Identify which cell holds the provided text, then report its [X, Y] central coordinate. 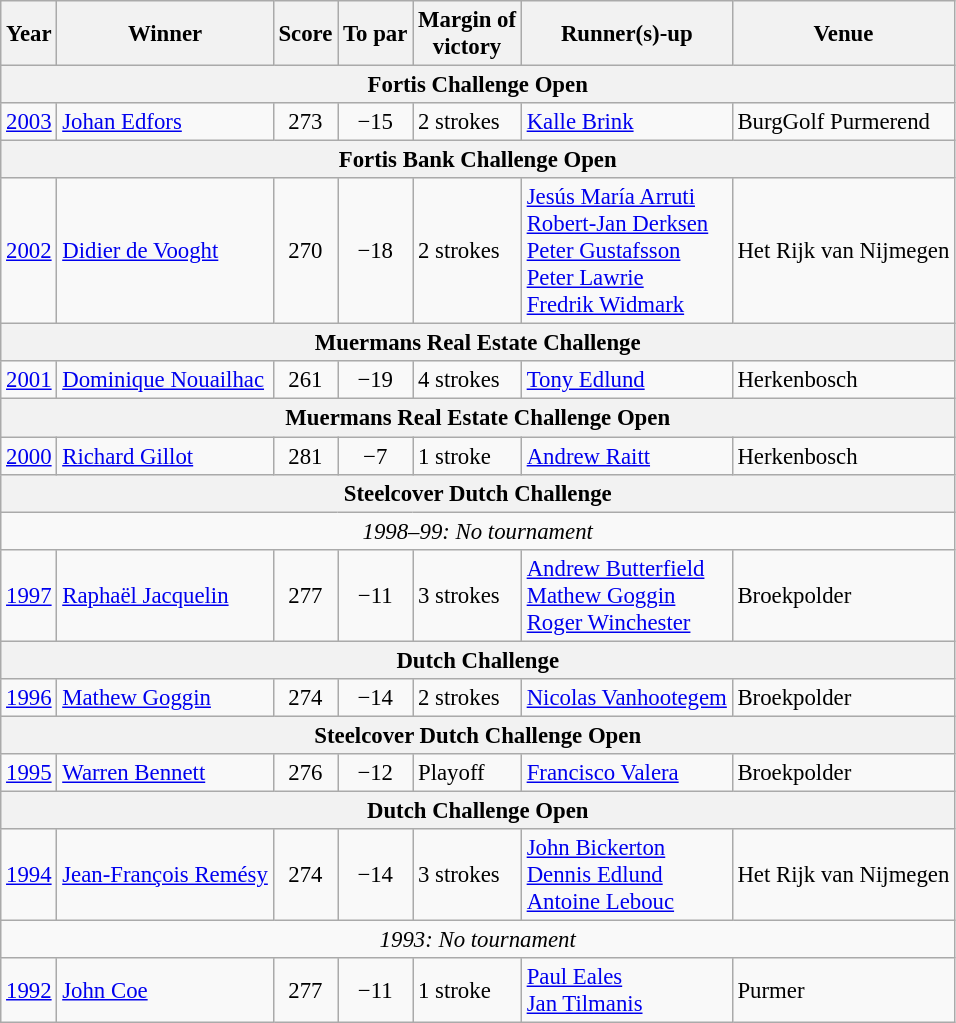
−18 [376, 251]
Warren Bennett [165, 773]
4 strokes [468, 381]
Runner(s)-up [626, 34]
Tony Edlund [626, 381]
Purmer [844, 990]
1993: No tournament [478, 940]
BurgGolf Purmerend [844, 122]
270 [306, 251]
281 [306, 456]
John Coe [165, 990]
2000 [29, 456]
Margin ofvictory [468, 34]
Mathew Goggin [165, 698]
2003 [29, 122]
Venue [844, 34]
John Bickerton Dennis Edlund Antoine Lebouc [626, 875]
Fortis Challenge Open [478, 85]
1998–99: No tournament [478, 531]
273 [306, 122]
Andrew Butterfield Mathew Goggin Roger Winchester [626, 595]
2002 [29, 251]
Dutch Challenge Open [478, 810]
Year [29, 34]
Muermans Real Estate Challenge Open [478, 418]
1997 [29, 595]
Playoff [468, 773]
Steelcover Dutch Challenge [478, 493]
Richard Gillot [165, 456]
−15 [376, 122]
Francisco Valera [626, 773]
Jean-François Remésy [165, 875]
−12 [376, 773]
276 [306, 773]
Winner [165, 34]
1994 [29, 875]
Steelcover Dutch Challenge Open [478, 735]
−19 [376, 381]
Johan Edfors [165, 122]
Muermans Real Estate Challenge [478, 343]
261 [306, 381]
Fortis Bank Challenge Open [478, 160]
Dutch Challenge [478, 660]
To par [376, 34]
1995 [29, 773]
Raphaël Jacquelin [165, 595]
Score [306, 34]
Jesús María Arruti Robert-Jan Derksen Peter Gustafsson Peter Lawrie Fredrik Widmark [626, 251]
1992 [29, 990]
Didier de Vooght [165, 251]
1996 [29, 698]
Nicolas Vanhootegem [626, 698]
Dominique Nouailhac [165, 381]
2001 [29, 381]
Kalle Brink [626, 122]
Andrew Raitt [626, 456]
Paul Eales Jan Tilmanis [626, 990]
−7 [376, 456]
